Identify which cell holds the provided text, then report its [X, Y] central coordinate. 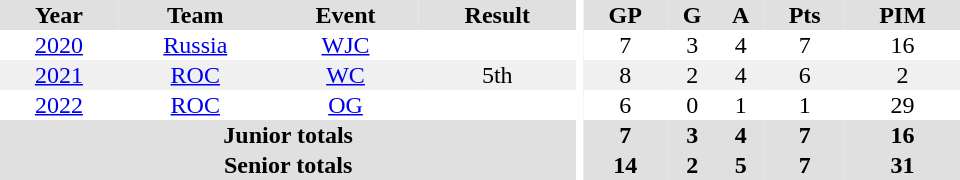
Team [196, 15]
2020 [59, 45]
Event [346, 15]
OG [346, 105]
GP [625, 15]
PIM [902, 15]
WJC [346, 45]
WC [346, 75]
5 [740, 165]
14 [625, 165]
31 [902, 165]
G [692, 15]
5th [497, 75]
Senior totals [288, 165]
0 [692, 105]
Result [497, 15]
2021 [59, 75]
Year [59, 15]
2022 [59, 105]
Russia [196, 45]
8 [625, 75]
A [740, 15]
Pts [804, 15]
29 [902, 105]
Junior totals [288, 135]
